Identify which cell holds the provided text, then report its [X, Y] central coordinate. 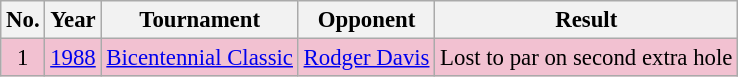
Year [73, 20]
Opponent [366, 20]
Result [586, 20]
No. [23, 20]
Rodger Davis [366, 58]
Tournament [200, 20]
Lost to par on second extra hole [586, 58]
1988 [73, 58]
Bicentennial Classic [200, 58]
1 [23, 58]
